Extract the (X, Y) coordinate from the center of the cell holding the provided text.  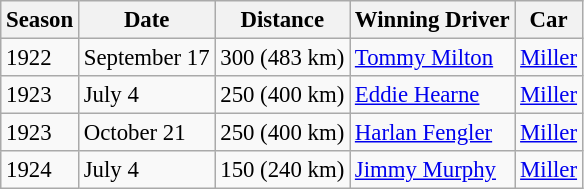
300 (483 km) (282, 58)
Winning Driver (432, 20)
Jimmy Murphy (432, 170)
Eddie Hearne (432, 95)
150 (240 km) (282, 170)
Harlan Fengler (432, 133)
1924 (40, 170)
Distance (282, 20)
Date (146, 20)
Tommy Milton (432, 58)
1922 (40, 58)
October 21 (146, 133)
Season (40, 20)
September 17 (146, 58)
Car (549, 20)
